Identify which cell holds the provided text, then report its (x, y) central coordinate. 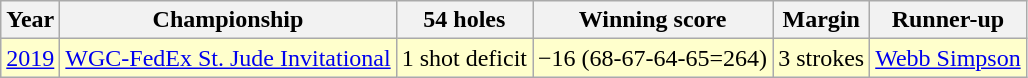
WGC-FedEx St. Jude Invitational (228, 58)
Winning score (653, 20)
Year (30, 20)
3 strokes (822, 58)
1 shot deficit (464, 58)
2019 (30, 58)
54 holes (464, 20)
Webb Simpson (948, 58)
Margin (822, 20)
−16 (68-67-64-65=264) (653, 58)
Championship (228, 20)
Runner-up (948, 20)
